Find where the given text appears and provide that cell's center as (x, y) coordinate. 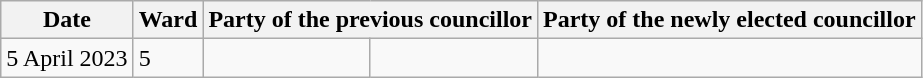
Party of the previous councillor (370, 20)
Party of the newly elected councillor (729, 20)
5 (168, 58)
5 April 2023 (67, 58)
Date (67, 20)
Ward (168, 20)
